Detect which cell encompasses the target text, then output its (X, Y) center coordinate. 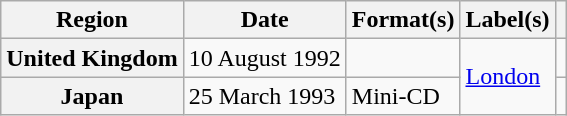
Japan (92, 96)
London (508, 77)
United Kingdom (92, 58)
Format(s) (403, 20)
Region (92, 20)
Mini-CD (403, 96)
10 August 1992 (264, 58)
25 March 1993 (264, 96)
Label(s) (508, 20)
Date (264, 20)
